Provide the [x, y] coordinate of the cell's center where the given text is located.  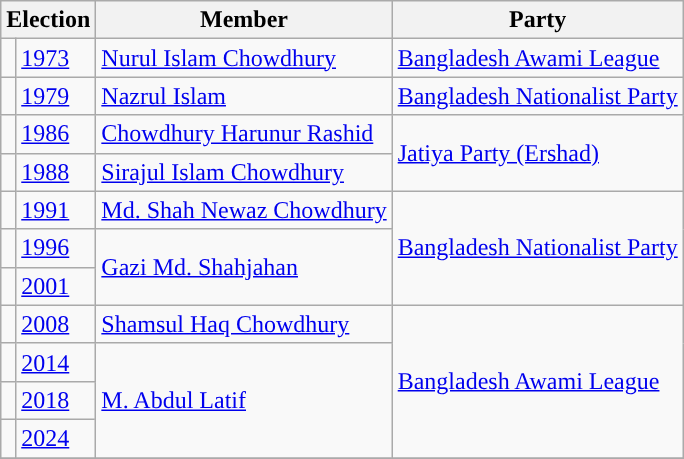
Party [538, 20]
2018 [56, 400]
Jatiya Party (Ershad) [538, 153]
Election [48, 20]
1996 [56, 248]
1991 [56, 210]
Chowdhury Harunur Rashid [244, 134]
2001 [56, 286]
1986 [56, 134]
Nurul Islam Chowdhury [244, 58]
2024 [56, 438]
Gazi Md. Shahjahan [244, 267]
1973 [56, 58]
2008 [56, 324]
Sirajul Islam Chowdhury [244, 172]
1979 [56, 96]
1988 [56, 172]
M. Abdul Latif [244, 400]
Nazrul Islam [244, 96]
Member [244, 20]
Shamsul Haq Chowdhury [244, 324]
2014 [56, 362]
Md. Shah Newaz Chowdhury [244, 210]
